From the cell containing the given text, extract its center point as (X, Y) coordinate. 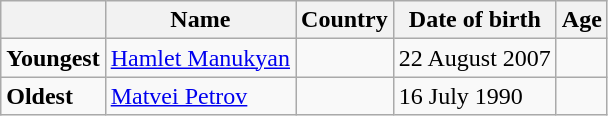
Hamlet Manukyan (200, 58)
Oldest (53, 96)
22 August 2007 (474, 58)
Country (345, 20)
16 July 1990 (474, 96)
Name (200, 20)
Matvei Petrov (200, 96)
Youngest (53, 58)
Age (582, 20)
Date of birth (474, 20)
